Scan for the cell matching the given text and deliver its [x, y] coordinate at center. 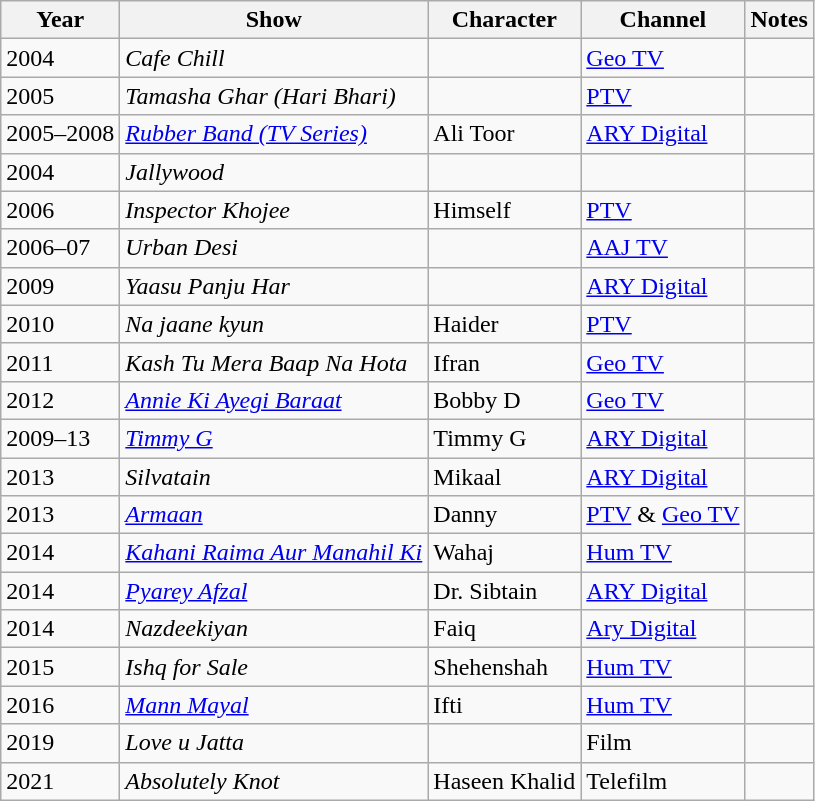
Himself [504, 210]
Haider [504, 324]
Mikaal [504, 477]
Love u Jatta [274, 743]
2011 [60, 362]
Bobby D [504, 400]
2009 [60, 286]
2006–07 [60, 248]
2015 [60, 667]
Pyarey Afzal [274, 591]
Dr. Sibtain [504, 591]
2016 [60, 705]
Notes [779, 20]
Telefilm [663, 781]
2021 [60, 781]
Na jaane kyun [274, 324]
Ishq for Sale [274, 667]
Inspector Khojee [274, 210]
Haseen Khalid [504, 781]
Ifti [504, 705]
Yaasu Panju Har [274, 286]
Wahaj [504, 553]
Nazdeekiyan [274, 629]
Jallywood [274, 172]
Absolutely Knot [274, 781]
2009–13 [60, 438]
Faiq [504, 629]
PTV & Geo TV [663, 515]
Year [60, 20]
Kash Tu Mera Baap Na Hota [274, 362]
2005 [60, 96]
Kahani Raima Aur Manahil Ki [274, 553]
Show [274, 20]
Silvatain [274, 477]
2019 [60, 743]
Ali Toor [504, 134]
AAJ TV [663, 248]
Rubber Band (TV Series) [274, 134]
2012 [60, 400]
Mann Mayal [274, 705]
Shehenshah [504, 667]
2006 [60, 210]
2005–2008 [60, 134]
Tamasha Ghar (Hari Bhari) [274, 96]
Film [663, 743]
Annie Ki Ayegi Baraat [274, 400]
Ifran [504, 362]
Armaan [274, 515]
Danny [504, 515]
Urban Desi [274, 248]
Channel [663, 20]
Character [504, 20]
Cafe Chill [274, 58]
Ary Digital [663, 629]
2010 [60, 324]
